Capture the cell that displays the provided text and extract its [X, Y] central coordinate. 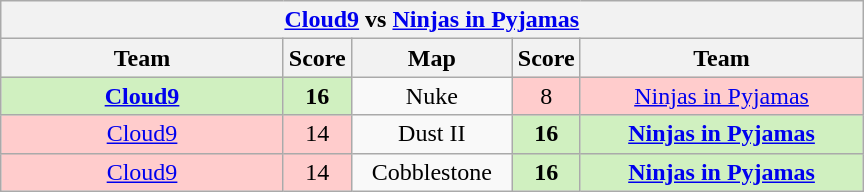
Cobblestone [432, 172]
Cloud9 vs Ninjas in Pyjamas [432, 20]
Dust II [432, 134]
Nuke [432, 96]
8 [546, 96]
Map [432, 58]
